From the cell containing the given text, extract its center point as (X, Y) coordinate. 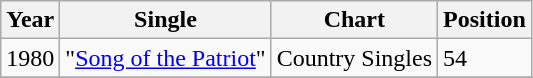
Year (30, 20)
1980 (30, 58)
"Song of the Patriot" (166, 58)
Country Singles (354, 58)
Single (166, 20)
Chart (354, 20)
54 (485, 58)
Position (485, 20)
